Return (X, Y) of the center of cell containing provided text 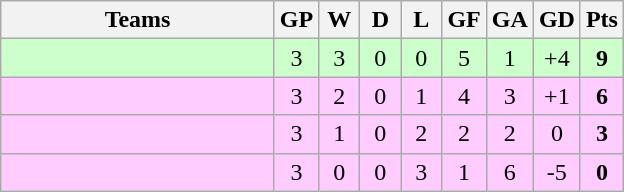
W (340, 20)
4 (464, 96)
L (422, 20)
5 (464, 58)
GA (510, 20)
Teams (138, 20)
9 (602, 58)
GF (464, 20)
-5 (556, 172)
D (380, 20)
Pts (602, 20)
GD (556, 20)
GP (296, 20)
+4 (556, 58)
+1 (556, 96)
